Extract the [x, y] coordinate from the center of the cell holding the provided text.  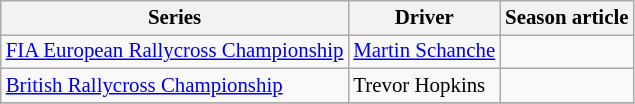
Driver [424, 18]
Martin Schanche [424, 51]
Trevor Hopkins [424, 85]
British Rallycross Championship [175, 85]
Series [175, 18]
Season article [566, 18]
FIA European Rallycross Championship [175, 51]
